Extract the (X, Y) coordinate from the center of the cell holding the provided text.  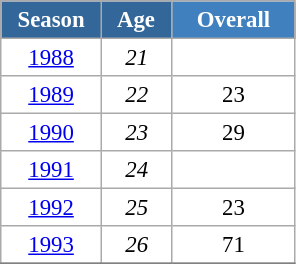
22 (136, 95)
1990 (52, 133)
26 (136, 245)
24 (136, 170)
1993 (52, 245)
Age (136, 20)
21 (136, 58)
71 (234, 245)
1989 (52, 95)
Season (52, 20)
1988 (52, 58)
1991 (52, 170)
29 (234, 133)
1992 (52, 208)
Overall (234, 20)
25 (136, 208)
